Output the (x, y) coordinate of the center of the cell containing the given text.  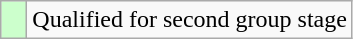
Qualified for second group stage (190, 20)
